Scan for the cell matching the given text and deliver its [x, y] coordinate at center. 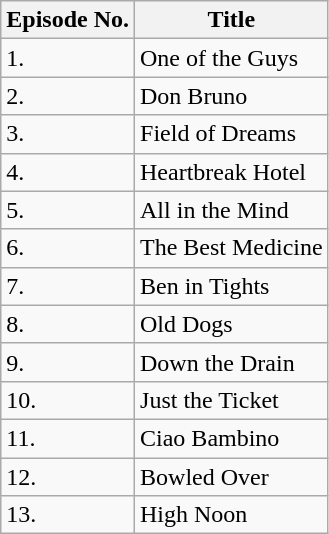
6. [68, 248]
Bowled Over [232, 477]
9. [68, 362]
Don Bruno [232, 96]
2. [68, 96]
Field of Dreams [232, 134]
Just the Ticket [232, 400]
All in the Mind [232, 210]
Ciao Bambino [232, 438]
13. [68, 515]
8. [68, 324]
Down the Drain [232, 362]
12. [68, 477]
Heartbreak Hotel [232, 172]
The Best Medicine [232, 248]
11. [68, 438]
1. [68, 58]
3. [68, 134]
4. [68, 172]
Episode No. [68, 20]
10. [68, 400]
Ben in Tights [232, 286]
5. [68, 210]
High Noon [232, 515]
7. [68, 286]
One of the Guys [232, 58]
Title [232, 20]
Old Dogs [232, 324]
